Extract the (X, Y) coordinate from the center of the cell holding the provided text.  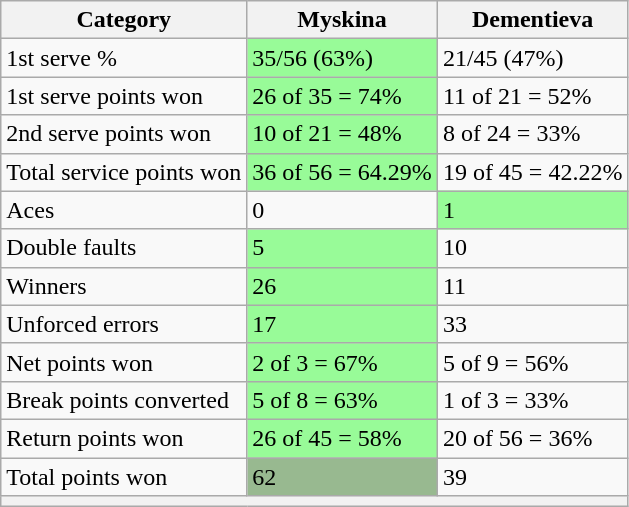
Total service points won (124, 172)
1 of 3 = 33% (532, 400)
17 (342, 324)
26 (342, 286)
2 of 3 = 67% (342, 362)
Category (124, 20)
Myskina (342, 20)
10 (532, 248)
2nd serve points won (124, 134)
Break points converted (124, 400)
1st serve % (124, 58)
8 of 24 = 33% (532, 134)
20 of 56 = 36% (532, 438)
Dementieva (532, 20)
Total points won (124, 477)
Net points won (124, 362)
26 of 45 = 58% (342, 438)
Aces (124, 210)
Winners (124, 286)
Unforced errors (124, 324)
62 (342, 477)
1st serve points won (124, 96)
36 of 56 = 64.29% (342, 172)
Double faults (124, 248)
Return points won (124, 438)
5 of 8 = 63% (342, 400)
1 (532, 210)
11 of 21 = 52% (532, 96)
21/45 (47%) (532, 58)
19 of 45 = 42.22% (532, 172)
33 (532, 324)
0 (342, 210)
39 (532, 477)
26 of 35 = 74% (342, 96)
11 (532, 286)
35/56 (63%) (342, 58)
10 of 21 = 48% (342, 134)
5 (342, 248)
5 of 9 = 56% (532, 362)
